Find where the given text appears and provide that cell's center as [X, Y] coordinate. 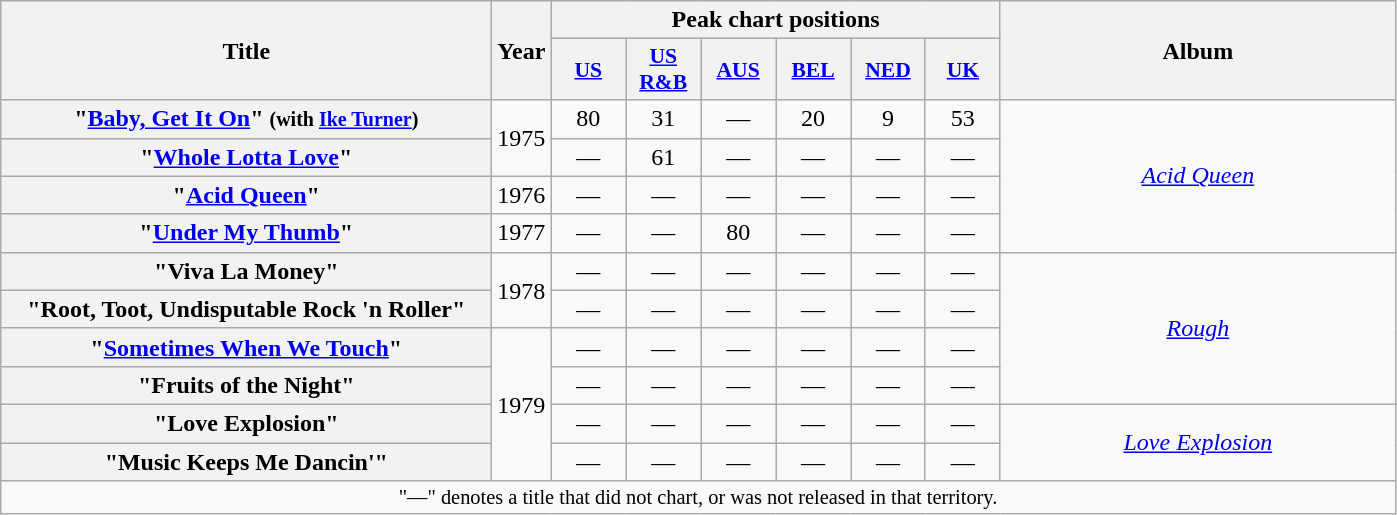
Title [246, 50]
53 [962, 119]
9 [888, 119]
NED [888, 70]
1979 [522, 404]
"Acid Queen" [246, 195]
"—" denotes a title that did not chart, or was not released in that territory. [698, 498]
UK [962, 70]
"Whole Lotta Love" [246, 157]
"Music Keeps Me Dancin'" [246, 461]
BEL [814, 70]
1978 [522, 290]
Love Explosion [1198, 442]
Year [522, 50]
"Love Explosion" [246, 423]
"Viva La Money" [246, 271]
20 [814, 119]
Acid Queen [1198, 176]
"Baby, Get It On" (with Ike Turner) [246, 119]
US [588, 70]
61 [664, 157]
"Sometimes When We Touch" [246, 347]
US R&B [664, 70]
"Fruits of the Night" [246, 385]
1976 [522, 195]
"Under My Thumb" [246, 233]
1975 [522, 138]
Rough [1198, 328]
31 [664, 119]
Album [1198, 50]
Peak chart positions [776, 20]
"Root, Toot, Undisputable Rock 'n Roller" [246, 309]
AUS [738, 70]
1977 [522, 233]
